Capture the cell that displays the provided text and extract its [x, y] central coordinate. 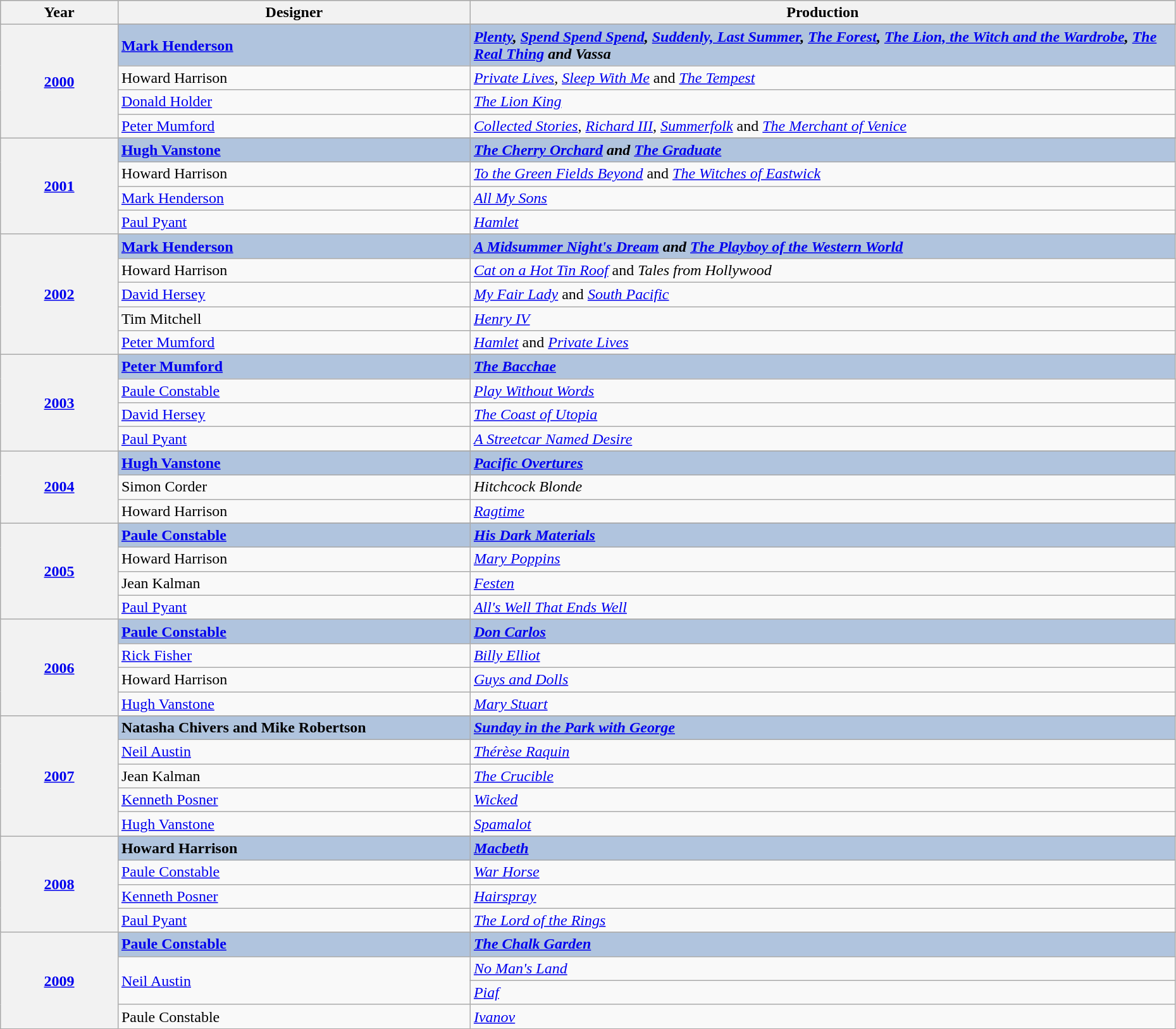
Natasha Chivers and Mike Robertson [294, 728]
Macbeth [822, 848]
Collected Stories, Richard III, Summerfolk and The Merchant of Venice [822, 126]
Festen [822, 583]
Hairspray [822, 896]
Ragtime [822, 511]
The Chalk Garden [822, 944]
Designer [294, 13]
2001 [59, 186]
Production [822, 13]
Plenty, Spend Spend Spend, Suddenly, Last Summer, The Forest, The Lion, the Witch and the Wardrobe, The Real Thing and Vassa [822, 46]
2004 [59, 487]
Hamlet and Private Lives [822, 343]
Hamlet [822, 222]
The Bacchae [822, 367]
A Midsummer Night's Dream and The Playboy of the Western World [822, 246]
Mary Poppins [822, 559]
Simon Corder [294, 487]
Billy Elliot [822, 655]
Tim Mitchell [294, 318]
Pacific Overtures [822, 463]
Mary Stuart [822, 704]
2005 [59, 571]
The Lord of the Rings [822, 920]
2000 [59, 81]
The Lion King [822, 102]
Hitchcock Blonde [822, 487]
2007 [59, 776]
Rick Fisher [294, 655]
Spamalot [822, 824]
Henry IV [822, 318]
2008 [59, 884]
2002 [59, 294]
His Dark Materials [822, 535]
All My Sons [822, 198]
A Streetcar Named Desire [822, 439]
2003 [59, 403]
No Man's Land [822, 968]
All's Well That Ends Well [822, 607]
Guys and Dolls [822, 679]
Thérèse Raquin [822, 752]
Donald Holder [294, 102]
Year [59, 13]
Play Without Words [822, 391]
The Crucible [822, 776]
Wicked [822, 800]
Private Lives, Sleep With Me and The Tempest [822, 78]
War Horse [822, 872]
2006 [59, 667]
Piaf [822, 992]
To the Green Fields Beyond and The Witches of Eastwick [822, 174]
Don Carlos [822, 631]
Sunday in the Park with George [822, 728]
Ivanov [822, 1016]
My Fair Lady and South Pacific [822, 294]
2009 [59, 980]
The Coast of Utopia [822, 415]
Cat on a Hot Tin Roof and Tales from Hollywood [822, 270]
The Cherry Orchard and The Graduate [822, 150]
